Extract the (X, Y) coordinate from the center of the cell holding the provided text.  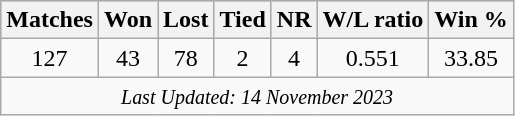
Lost (186, 20)
4 (294, 58)
2 (242, 58)
Last Updated: 14 November 2023 (258, 96)
43 (128, 58)
Tied (242, 20)
33.85 (472, 58)
78 (186, 58)
127 (50, 58)
Matches (50, 20)
0.551 (373, 58)
Won (128, 20)
Win % (472, 20)
W/L ratio (373, 20)
NR (294, 20)
